Detect which cell encompasses the target text, then output its (X, Y) center coordinate. 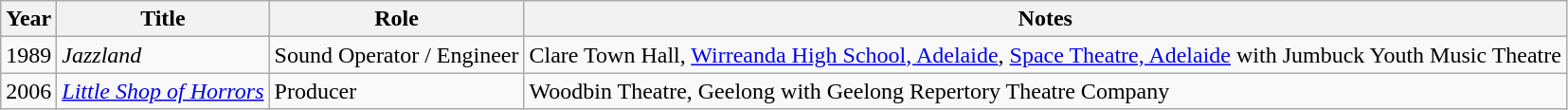
Jazzland (163, 55)
Year (28, 19)
Little Shop of Horrors (163, 91)
Producer (396, 91)
Woodbin Theatre, Geelong with Geelong Repertory Theatre Company (1045, 91)
Role (396, 19)
Clare Town Hall, Wirreanda High School, Adelaide, Space Theatre, Adelaide with Jumbuck Youth Music Theatre (1045, 55)
Sound Operator / Engineer (396, 55)
1989 (28, 55)
Notes (1045, 19)
2006 (28, 91)
Title (163, 19)
